Detect which cell encompasses the target text, then output its [X, Y] center coordinate. 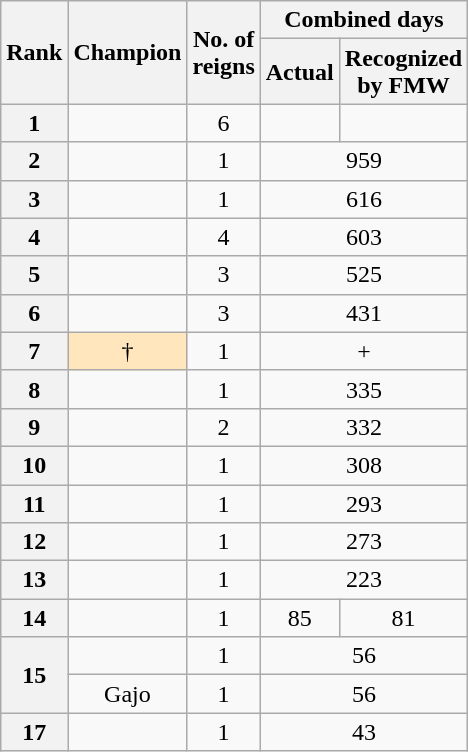
Combined days [364, 20]
603 [364, 237]
No. ofreigns [224, 52]
308 [364, 465]
273 [364, 542]
8 [34, 389]
Actual [300, 72]
17 [34, 732]
13 [34, 580]
14 [34, 618]
15 [34, 675]
† [128, 351]
+ [364, 351]
Recognizedby FMW [403, 72]
431 [364, 313]
525 [364, 275]
Gajo [128, 694]
11 [34, 503]
616 [364, 199]
332 [364, 427]
335 [364, 389]
5 [34, 275]
223 [364, 580]
10 [34, 465]
12 [34, 542]
Rank [34, 52]
9 [34, 427]
959 [364, 161]
43 [364, 732]
85 [300, 618]
7 [34, 351]
Champion [128, 52]
293 [364, 503]
81 [403, 618]
